Determine the [X, Y] coordinate at the center of the cell enclosing the given text.  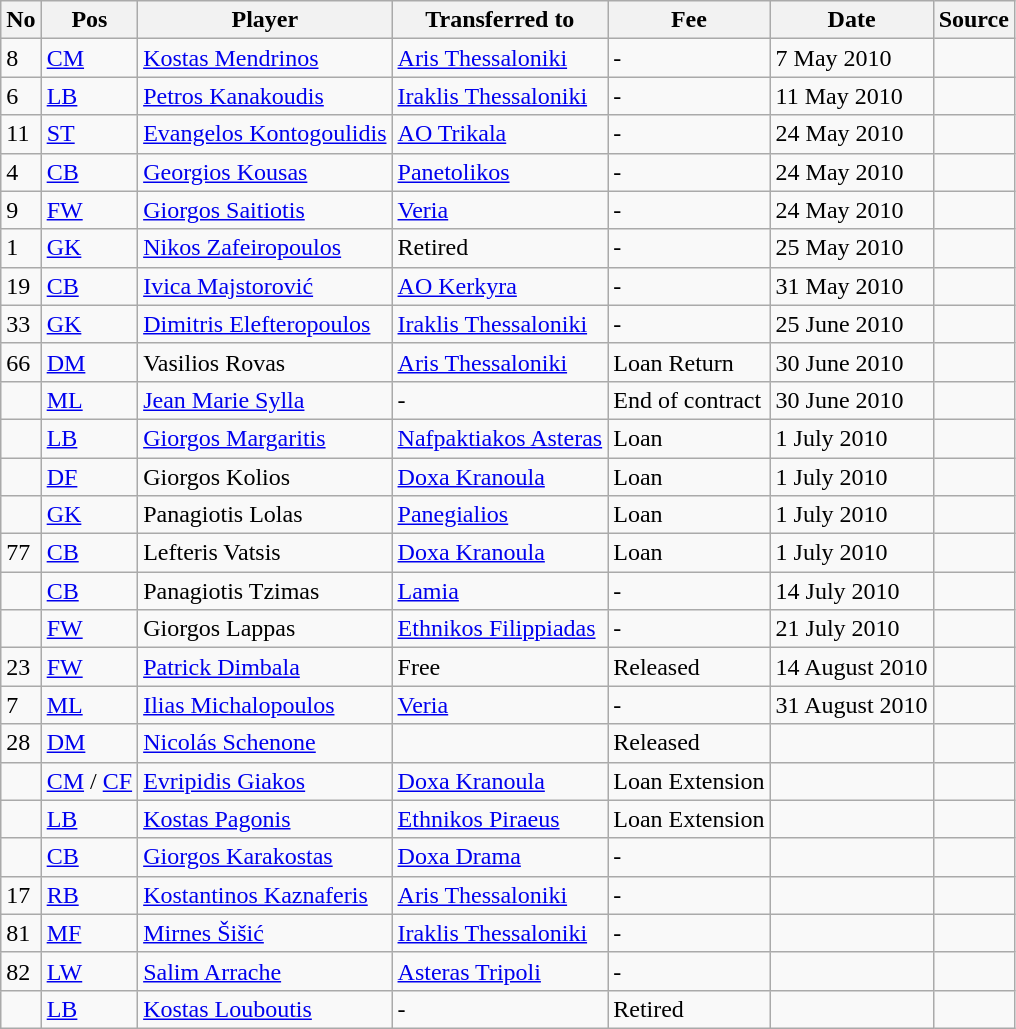
7 [21, 705]
21 July 2010 [852, 629]
Panagiotis Tzimas [265, 591]
17 [21, 895]
Panetolikos [500, 172]
Date [852, 20]
Dimitris Elefteropoulos [265, 324]
Doxa Drama [500, 857]
66 [21, 362]
31 August 2010 [852, 705]
Patrick Dimbala [265, 667]
Evripidis Giakos [265, 781]
Free [500, 667]
Panagiotis Lolas [265, 515]
ST [89, 134]
Giorgos Saitiotis [265, 210]
RB [89, 895]
11 May 2010 [852, 96]
Ivica Majstorović [265, 286]
7 May 2010 [852, 58]
Ilias Michalopoulos [265, 705]
Salim Arrache [265, 971]
CM / CF [89, 781]
81 [21, 933]
Pos [89, 20]
Transferred to [500, 20]
Loan Return [689, 362]
Giorgos Lappas [265, 629]
Nicolás Schenone [265, 743]
Panegialios [500, 515]
1 [21, 248]
Source [974, 20]
Lefteris Vatsis [265, 553]
31 May 2010 [852, 286]
4 [21, 172]
LW [89, 971]
23 [21, 667]
19 [21, 286]
AO Trikala [500, 134]
MF [89, 933]
82 [21, 971]
No [21, 20]
Ethnikos Piraeus [500, 819]
25 June 2010 [852, 324]
Mirnes Šišić [265, 933]
End of contract [689, 400]
14 August 2010 [852, 667]
9 [21, 210]
Giorgos Kolios [265, 477]
Kostas Mendrinos [265, 58]
33 [21, 324]
Petros Kanakoudis [265, 96]
Lamia [500, 591]
Kostas Pagonis [265, 819]
Evangelos Kontogoulidis [265, 134]
Nikos Zafeiropoulos [265, 248]
77 [21, 553]
Jean Marie Sylla [265, 400]
Vasilios Rovas [265, 362]
CM [89, 58]
6 [21, 96]
8 [21, 58]
Giorgos Margaritis [265, 438]
Nafpaktiakos Asteras [500, 438]
Kostantinos Kaznaferis [265, 895]
Giorgos Karakostas [265, 857]
Fee [689, 20]
Georgios Kousas [265, 172]
11 [21, 134]
25 May 2010 [852, 248]
Asteras Tripoli [500, 971]
DF [89, 477]
AO Kerkyra [500, 286]
28 [21, 743]
14 July 2010 [852, 591]
Ethnikos Filippiadas [500, 629]
Kostas Louboutis [265, 1009]
Player [265, 20]
